Output the (X, Y) coordinate of the center of the cell containing the given text.  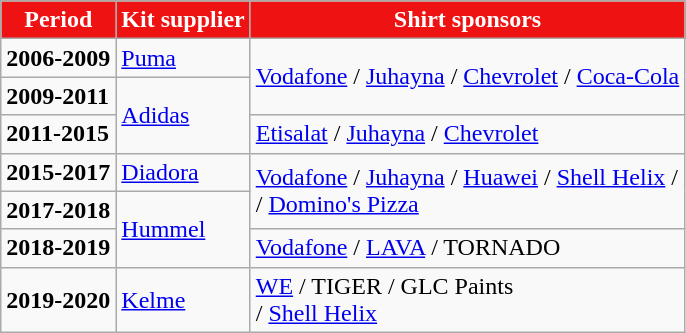
Vodafone / LAVA / TORNADO (468, 248)
Kelme (183, 300)
Hummel (183, 229)
Puma (183, 58)
Diadora (183, 172)
Shirt sponsors (468, 20)
Adidas (183, 115)
2006-2009 (58, 58)
Vodafone / Juhayna / Huawei / Shell Helix / / Domino's Pizza (468, 191)
2018-2019 (58, 248)
WE / TIGER / GLC Paints/ Shell Helix (468, 300)
2011-2015 (58, 134)
Kit supplier (183, 20)
Period (58, 20)
Vodafone / Juhayna / Chevrolet / Coca-Cola (468, 77)
2019-2020 (58, 300)
Etisalat / Juhayna / Chevrolet (468, 134)
2009-2011 (58, 96)
2015-2017 (58, 172)
2017-2018 (58, 210)
